Detect which cell encompasses the target text, then output its [x, y] center coordinate. 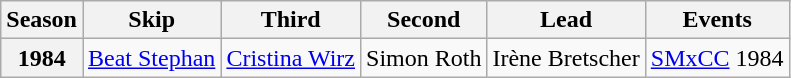
Season [42, 20]
Lead [566, 20]
Third [291, 20]
Skip [151, 20]
Beat Stephan [151, 58]
Irène Bretscher [566, 58]
Cristina Wirz [291, 58]
Events [717, 20]
Simon Roth [424, 58]
Second [424, 20]
SMxCC 1984 [717, 58]
1984 [42, 58]
